Locate the cell with the specified text and output its (X, Y) center coordinate. 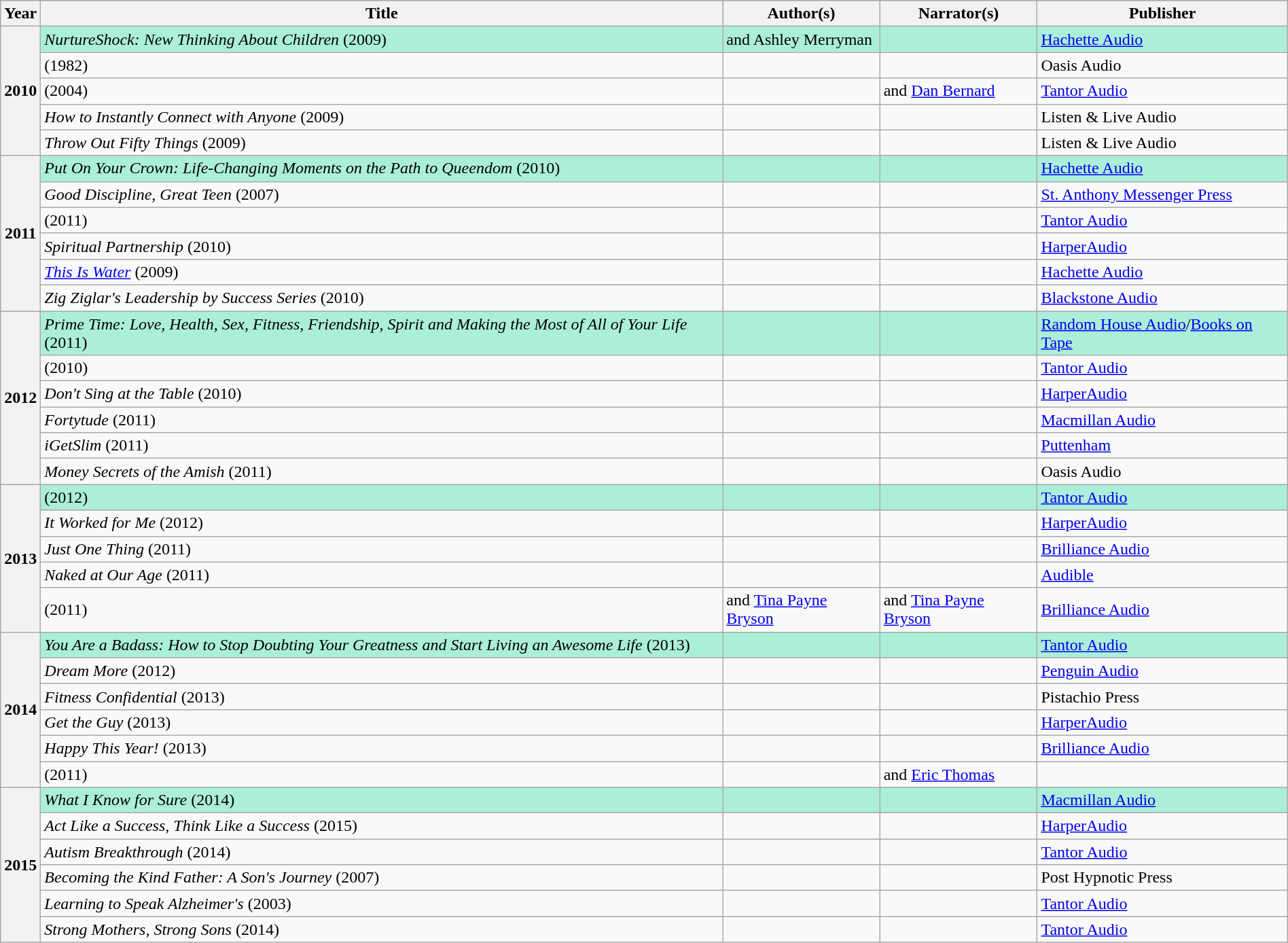
Strong Mothers, Strong Sons (2014) (382, 929)
Title (382, 14)
2010 (20, 91)
Random House Audio/Books on Tape (1162, 333)
Autism Breakthrough (2014) (382, 852)
(2004) (382, 91)
Get the Guy (2013) (382, 722)
Money Secrets of the Amish (2011) (382, 471)
Penguin Audio (1162, 671)
Dream More (2012) (382, 671)
Pistachio Press (1162, 696)
iGetSlim (2011) (382, 446)
Naked at Our Age (2011) (382, 575)
Don't Sing at the Table (2010) (382, 394)
Good Discipline, Great Teen (2007) (382, 194)
and Dan Bernard (959, 91)
Prime Time: Love, Health, Sex, Fitness, Friendship, Spirit and Making the Most of All of Your Life (2011) (382, 333)
St. Anthony Messenger Press (1162, 194)
Happy This Year! (2013) (382, 748)
This Is Water (2009) (382, 272)
Becoming the Kind Father: A Son's Journey (2007) (382, 878)
NurtureShock: New Thinking About Children (2009) (382, 39)
Publisher (1162, 14)
Spiritual Partnership (2010) (382, 246)
Act Like a Success, Think Like a Success (2015) (382, 826)
Year (20, 14)
(2012) (382, 497)
How to Instantly Connect with Anyone (2009) (382, 117)
Post Hypnotic Press (1162, 878)
2011 (20, 233)
2014 (20, 709)
Learning to Speak Alzheimer's (2003) (382, 904)
Zig Ziglar's Leadership by Success Series (2010) (382, 298)
What I Know for Sure (2014) (382, 800)
2012 (20, 398)
2015 (20, 865)
(1982) (382, 65)
Blackstone Audio (1162, 298)
Put On Your Crown: Life-Changing Moments on the Path to Queendom (2010) (382, 168)
Fortytude (2011) (382, 420)
It Worked for Me (2012) (382, 523)
(2010) (382, 368)
and Ashley Merryman (802, 39)
Author(s) (802, 14)
You Are a Badass: How to Stop Doubting Your Greatness and Start Living an Awesome Life (2013) (382, 645)
Narrator(s) (959, 14)
Audible (1162, 575)
Throw Out Fifty Things (2009) (382, 143)
Just One Thing (2011) (382, 549)
2013 (20, 558)
Puttenham (1162, 446)
and Eric Thomas (959, 774)
Fitness Confidential (2013) (382, 696)
